Detect which cell encompasses the target text, then output its [x, y] center coordinate. 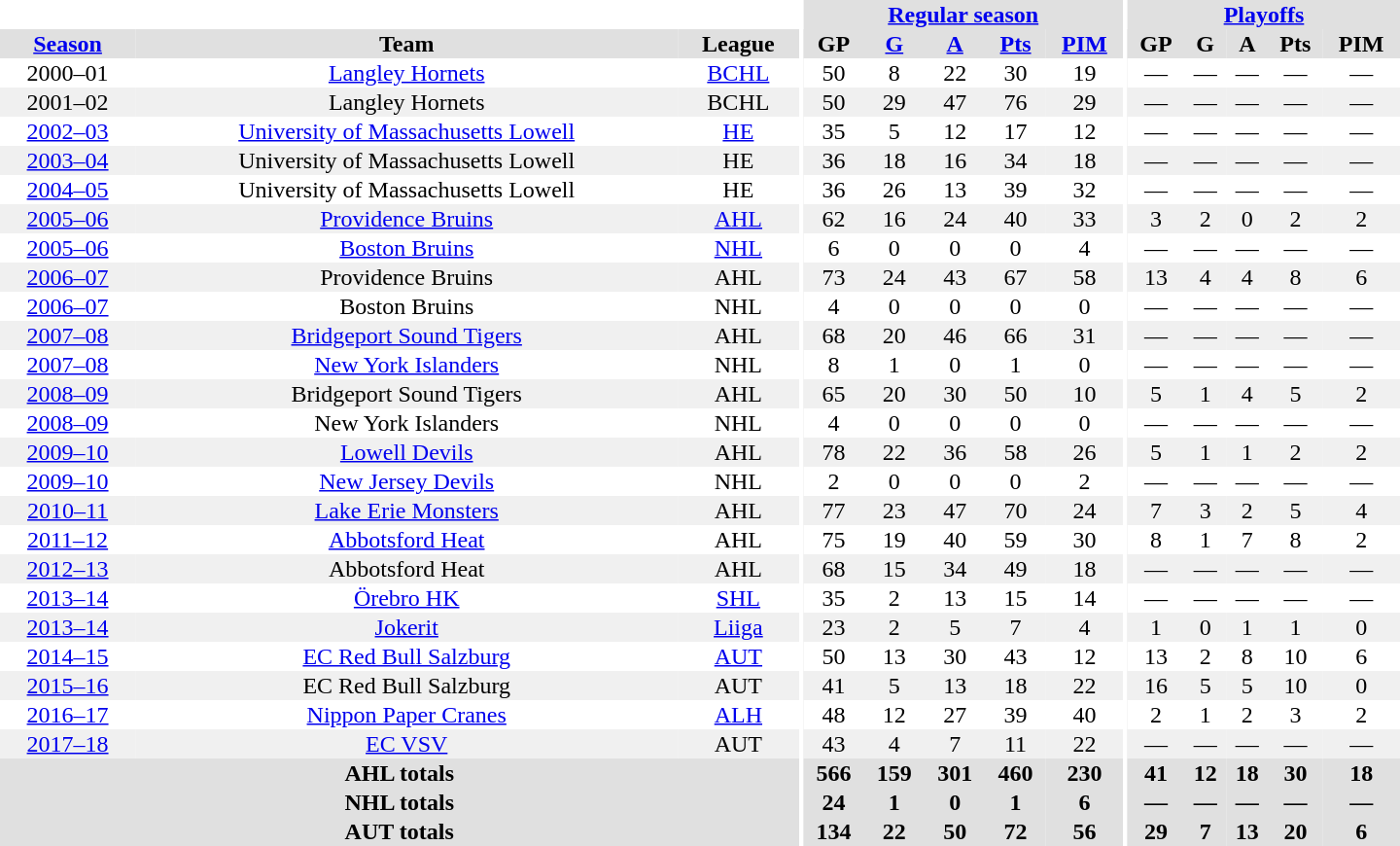
31 [1085, 335]
2004–05 [68, 190]
33 [1085, 219]
Lowell Devils [406, 452]
11 [1015, 744]
Nippon Paper Cranes [406, 715]
ALH [738, 715]
134 [833, 831]
59 [1015, 540]
62 [833, 219]
76 [1015, 102]
159 [894, 773]
32 [1085, 190]
77 [833, 511]
2010–11 [68, 511]
56 [1085, 831]
70 [1015, 511]
65 [833, 394]
2014–15 [68, 656]
67 [1015, 277]
566 [833, 773]
2012–13 [68, 569]
Jokerit [406, 627]
46 [955, 335]
48 [833, 715]
Team [406, 44]
Örebro HK [406, 598]
2003–04 [68, 160]
78 [833, 452]
2015–16 [68, 686]
AHL totals [399, 773]
301 [955, 773]
Season [68, 44]
Regular season [962, 15]
460 [1015, 773]
2017–18 [68, 744]
AUT totals [399, 831]
66 [1015, 335]
73 [833, 277]
Playoffs [1264, 15]
75 [833, 540]
League [738, 44]
17 [1015, 131]
2001–02 [68, 102]
2011–12 [68, 540]
230 [1085, 773]
New Jersey Devils [406, 481]
NHL totals [399, 802]
Lake Erie Monsters [406, 511]
2002–03 [68, 131]
14 [1085, 598]
27 [955, 715]
SHL [738, 598]
72 [1015, 831]
49 [1015, 569]
2000–01 [68, 73]
2016–17 [68, 715]
Liiga [738, 627]
EC VSV [406, 744]
